Pinpoint the cell where the given text exists, returning its [x, y] midpoint coordinate. 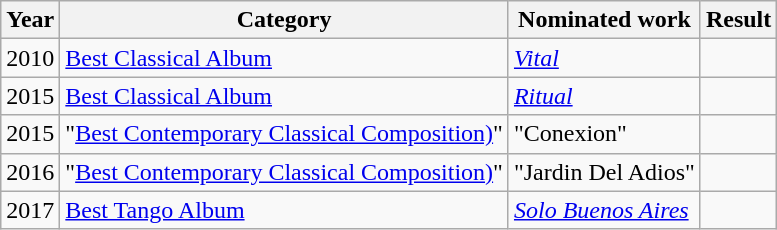
2016 [30, 172]
Best Tango Album [284, 210]
"Conexion" [604, 134]
Solo Buenos Aires [604, 210]
Result [738, 20]
2010 [30, 58]
Nominated work [604, 20]
Ritual [604, 96]
Vital [604, 58]
"Jardin Del Adios" [604, 172]
Year [30, 20]
Category [284, 20]
2017 [30, 210]
